For the text-containing cell, return its midpoint in (X, Y) coordinate format. 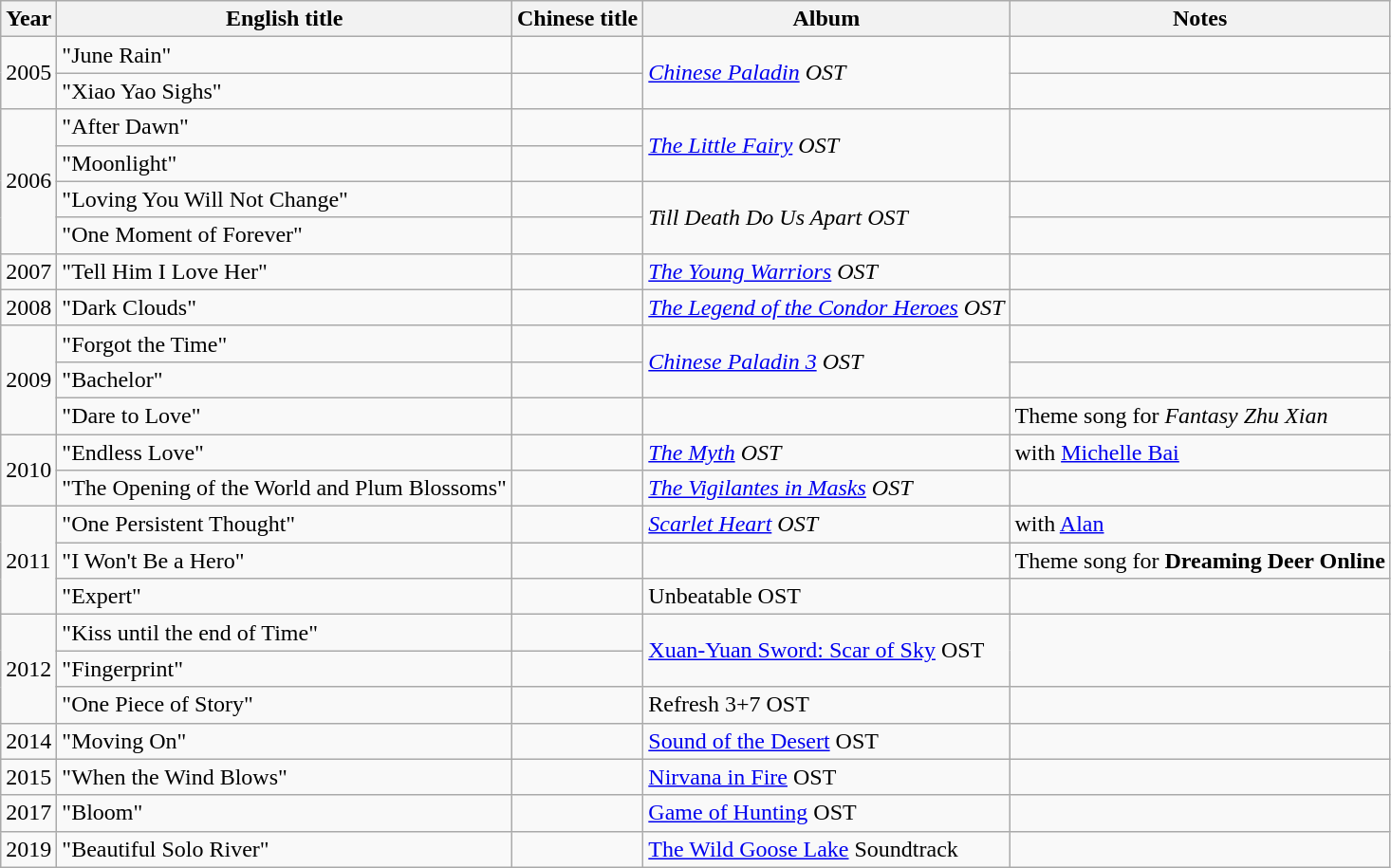
2005 (28, 73)
Scarlet Heart OST (826, 525)
The Wild Goose Lake Soundtrack (826, 849)
"Moving On" (285, 741)
"Endless Love" (285, 452)
"Bloom" (285, 813)
The Little Fairy OST (826, 145)
"Dare to Love" (285, 416)
Theme song for Fantasy Zhu Xian (1199, 416)
"Tell Him I Love Her" (285, 271)
Game of Hunting OST (826, 813)
2010 (28, 471)
Chinese Paladin OST (826, 73)
"Kiss until the end of Time" (285, 633)
Refresh 3+7 OST (826, 705)
2008 (28, 307)
with Alan (1199, 525)
"Forgot the Time" (285, 343)
"Bachelor" (285, 379)
Theme song for Dreaming Deer Online (1199, 561)
Chinese title (577, 19)
Unbeatable OST (826, 597)
Xuan-Yuan Sword: Scar of Sky OST (826, 651)
The Young Warriors OST (826, 271)
2011 (28, 561)
Till Death Do Us Apart OST (826, 217)
"When the Wind Blows" (285, 777)
2012 (28, 669)
Chinese Paladin 3 OST (826, 361)
"Xiao Yao Sighs" (285, 91)
2015 (28, 777)
The Legend of the Condor Heroes OST (826, 307)
Nirvana in Fire OST (826, 777)
Notes (1199, 19)
Sound of the Desert OST (826, 741)
2019 (28, 849)
Album (826, 19)
2007 (28, 271)
English title (285, 19)
"Dark Clouds" (285, 307)
Year (28, 19)
The Myth OST (826, 452)
"One Moment of Forever" (285, 235)
with Michelle Bai (1199, 452)
"Moonlight" (285, 163)
2006 (28, 181)
"Fingerprint" (285, 669)
"Expert" (285, 597)
"One Piece of Story" (285, 705)
"I Won't Be a Hero" (285, 561)
"Loving You Will Not Change" (285, 199)
"The Opening of the World and Plum Blossoms" (285, 489)
The Vigilantes in Masks OST (826, 489)
2009 (28, 379)
"Beautiful Solo River" (285, 849)
"June Rain" (285, 55)
2014 (28, 741)
2017 (28, 813)
"One Persistent Thought" (285, 525)
"After Dawn" (285, 127)
